Return (X, Y) of the center of cell containing provided text 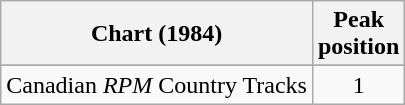
Peakposition (358, 34)
Canadian RPM Country Tracks (157, 85)
1 (358, 85)
Chart (1984) (157, 34)
